Determine the [X, Y] coordinate at the center of the cell enclosing the given text.  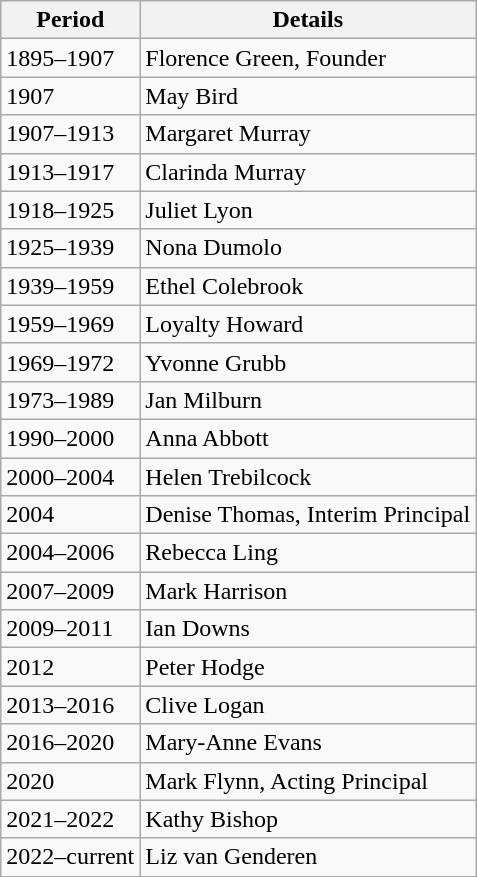
2009–2011 [70, 629]
Mary-Anne Evans [308, 743]
Period [70, 20]
Nona Dumolo [308, 248]
1907 [70, 96]
Kathy Bishop [308, 819]
Yvonne Grubb [308, 362]
Mark Flynn, Acting Principal [308, 781]
1939–1959 [70, 286]
Anna Abbott [308, 438]
Peter Hodge [308, 667]
Details [308, 20]
Florence Green, Founder [308, 58]
1895–1907 [70, 58]
Clarinda Murray [308, 172]
Loyalty Howard [308, 324]
2013–2016 [70, 705]
2022–current [70, 857]
1918–1925 [70, 210]
2000–2004 [70, 477]
Ethel Colebrook [308, 286]
Denise Thomas, Interim Principal [308, 515]
1907–1913 [70, 134]
1969–1972 [70, 362]
Rebecca Ling [308, 553]
Jan Milburn [308, 400]
1990–2000 [70, 438]
Helen Trebilcock [308, 477]
2004–2006 [70, 553]
1959–1969 [70, 324]
May Bird [308, 96]
2007–2009 [70, 591]
1925–1939 [70, 248]
Mark Harrison [308, 591]
2020 [70, 781]
2016–2020 [70, 743]
1913–1917 [70, 172]
2021–2022 [70, 819]
Clive Logan [308, 705]
Margaret Murray [308, 134]
Liz van Genderen [308, 857]
2004 [70, 515]
Ian Downs [308, 629]
2012 [70, 667]
1973–1989 [70, 400]
Juliet Lyon [308, 210]
